Extract the [X, Y] coordinate from the center of the cell holding the provided text.  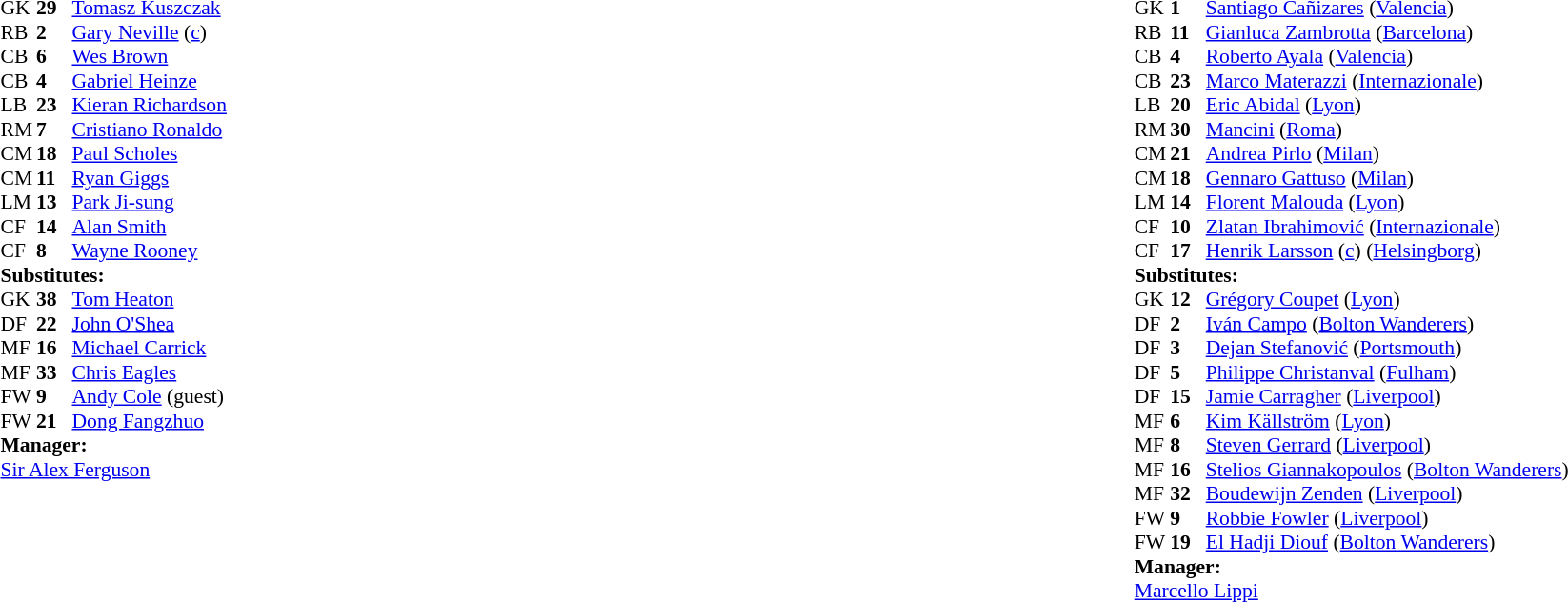
19 [1188, 542]
Andy Cole (guest) [150, 397]
32 [1188, 494]
7 [54, 130]
Wayne Rooney [150, 251]
Manager: [112, 445]
22 [54, 324]
Paul Scholes [150, 153]
3 [1188, 348]
Substitutes: [112, 275]
10 [1188, 227]
John O'Shea [150, 324]
Dong Fangzhuo [150, 421]
Wes Brown [150, 56]
Cristiano Ronaldo [150, 130]
Gabriel Heinze [150, 81]
33 [54, 372]
Park Ji-sung [150, 203]
17 [1188, 251]
38 [54, 300]
15 [1188, 397]
20 [1188, 106]
5 [1188, 372]
Gary Neville (c) [150, 32]
Chris Eagles [150, 372]
13 [54, 203]
Ryan Giggs [150, 178]
Tom Heaton [150, 300]
12 [1188, 300]
30 [1188, 130]
Kieran Richardson [150, 106]
Michael Carrick [150, 348]
Sir Alex Ferguson [112, 470]
Alan Smith [150, 227]
